Detect which cell encompasses the target text, then output its (x, y) center coordinate. 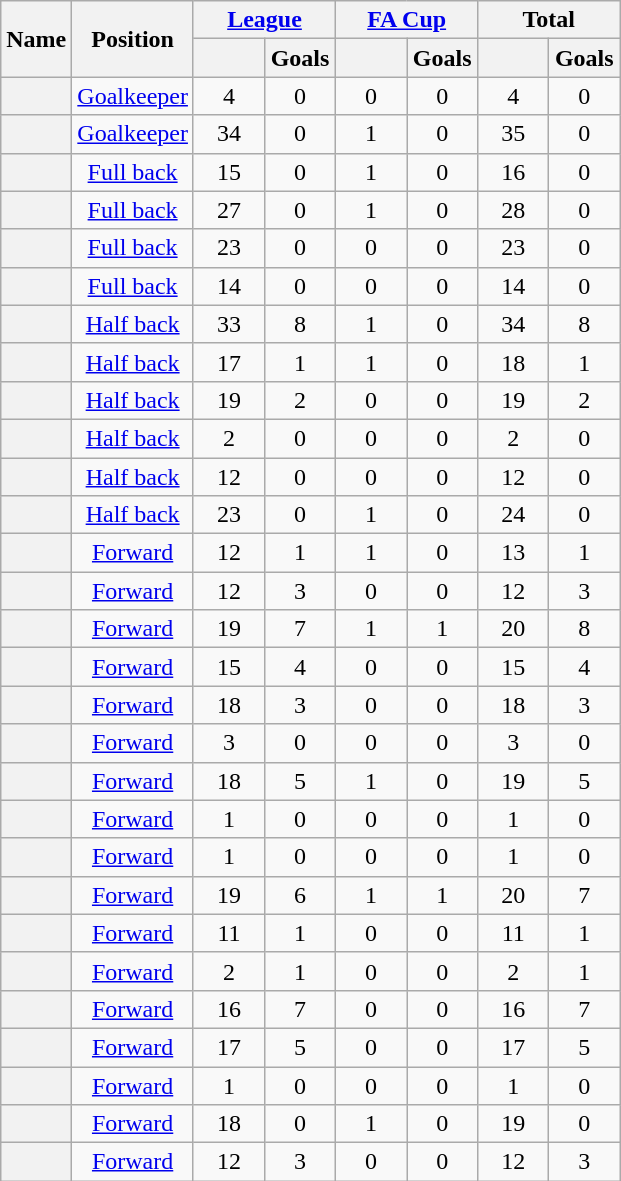
Name (36, 39)
Total (549, 20)
League (264, 20)
24 (514, 515)
6 (300, 895)
33 (228, 324)
27 (228, 210)
28 (514, 210)
FA Cup (407, 20)
35 (514, 134)
Position (133, 39)
13 (514, 553)
